From the cell containing the given text, extract its center point as [X, Y] coordinate. 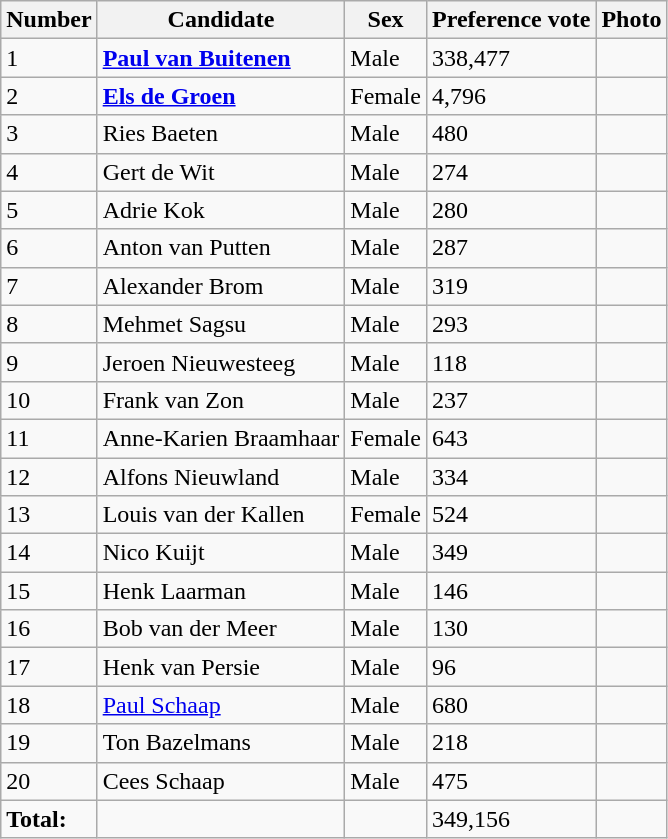
Els de Groen [221, 96]
643 [510, 438]
293 [510, 324]
16 [49, 629]
20 [49, 781]
Paul Schaap [221, 705]
4 [49, 172]
237 [510, 400]
Jeroen Nieuwesteeg [221, 362]
Alexander Brom [221, 286]
680 [510, 705]
218 [510, 743]
274 [510, 172]
8 [49, 324]
Paul van Buitenen [221, 58]
Henk Laarman [221, 591]
Sex [386, 20]
17 [49, 667]
118 [510, 362]
96 [510, 667]
524 [510, 515]
Ries Baeten [221, 134]
Preference vote [510, 20]
287 [510, 248]
3 [49, 134]
19 [49, 743]
2 [49, 96]
12 [49, 477]
130 [510, 629]
10 [49, 400]
Alfons Nieuwland [221, 477]
14 [49, 553]
Cees Schaap [221, 781]
Gert de Wit [221, 172]
334 [510, 477]
475 [510, 781]
Louis van der Kallen [221, 515]
4,796 [510, 96]
349 [510, 553]
Bob van der Meer [221, 629]
Anton van Putten [221, 248]
Candidate [221, 20]
Number [49, 20]
349,156 [510, 819]
319 [510, 286]
Frank van Zon [221, 400]
Ton Bazelmans [221, 743]
11 [49, 438]
146 [510, 591]
6 [49, 248]
480 [510, 134]
Photo [632, 20]
338,477 [510, 58]
Nico Kuijt [221, 553]
18 [49, 705]
15 [49, 591]
1 [49, 58]
Henk van Persie [221, 667]
280 [510, 210]
Adrie Kok [221, 210]
7 [49, 286]
Mehmet Sagsu [221, 324]
Anne-Karien Braamhaar [221, 438]
13 [49, 515]
9 [49, 362]
5 [49, 210]
Total: [49, 819]
